Extract the (x, y) coordinate from the center of the cell holding the provided text.  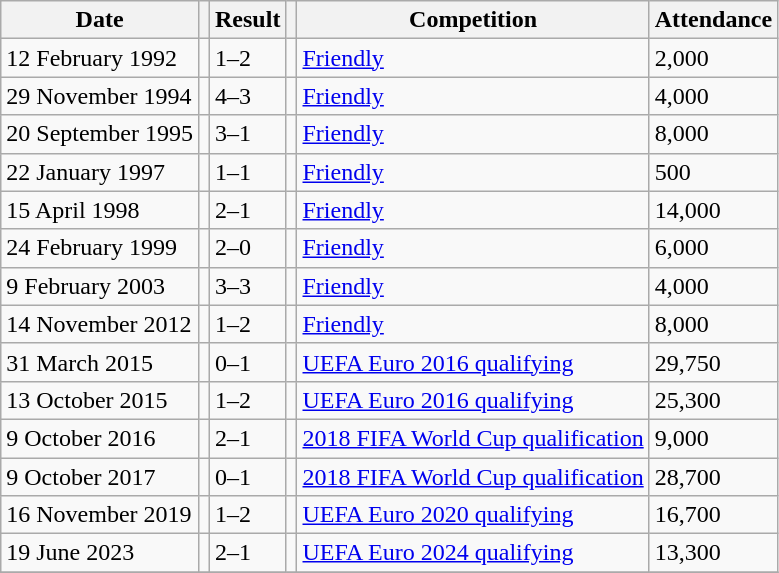
2,000 (713, 58)
Result (248, 20)
Attendance (713, 20)
9 February 2003 (100, 286)
2–0 (248, 248)
20 September 1995 (100, 134)
12 February 1992 (100, 58)
UEFA Euro 2024 qualifying (473, 553)
9 October 2017 (100, 477)
14 November 2012 (100, 324)
31 March 2015 (100, 362)
19 June 2023 (100, 553)
Competition (473, 20)
24 February 1999 (100, 248)
6,000 (713, 248)
25,300 (713, 400)
Date (100, 20)
3–3 (248, 286)
29 November 1994 (100, 96)
500 (713, 172)
UEFA Euro 2020 qualifying (473, 515)
22 January 1997 (100, 172)
15 April 1998 (100, 210)
1–1 (248, 172)
16,700 (713, 515)
13,300 (713, 553)
9,000 (713, 438)
14,000 (713, 210)
28,700 (713, 477)
3–1 (248, 134)
13 October 2015 (100, 400)
29,750 (713, 362)
16 November 2019 (100, 515)
4–3 (248, 96)
9 October 2016 (100, 438)
